Identify which cell holds the provided text, then report its [X, Y] central coordinate. 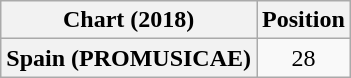
Spain (PROMUSICAE) [129, 58]
Position [304, 20]
28 [304, 58]
Chart (2018) [129, 20]
